Provide the [x, y] coordinate of the cell's center where the given text is located.  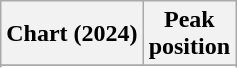
Peakposition [189, 34]
Chart (2024) [72, 34]
